Return the [X, Y] coordinate for the center point of the cell that contains the specified text.  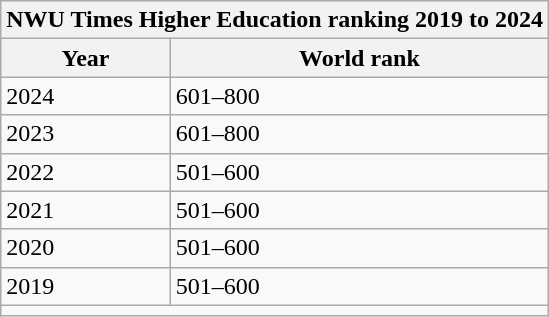
NWU Times Higher Education ranking 2019 to 2024 [275, 20]
2020 [86, 248]
2022 [86, 172]
2023 [86, 134]
2024 [86, 96]
2021 [86, 210]
World rank [359, 58]
2019 [86, 286]
Year [86, 58]
